Pinpoint the cell where the given text exists, returning its [x, y] midpoint coordinate. 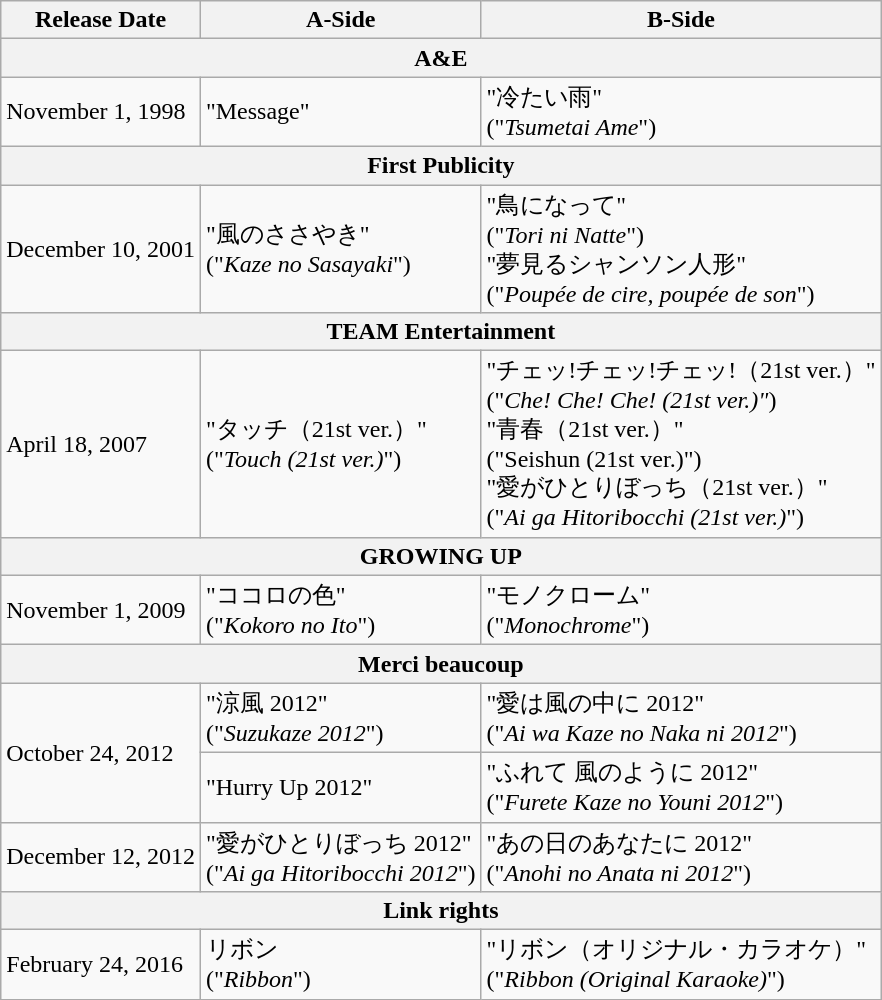
"風のささやき"("Kaze no Sasayaki") [340, 248]
"愛がひとりぼっち 2012"("Ai ga Hitoribocchi 2012") [340, 857]
November 1, 2009 [101, 610]
"モノクローム"("Monochrome") [681, 610]
B-Side [681, 20]
GROWING UP [441, 556]
リボン("Ribbon") [340, 965]
"涼風 2012"("Suzukaze 2012") [340, 718]
December 12, 2012 [101, 857]
Link rights [441, 911]
"あの日のあなたに 2012"("Anohi no Anata ni 2012") [681, 857]
October 24, 2012 [101, 752]
First Publicity [441, 165]
"ふれて 風のように 2012"("Furete Kaze no Youni 2012") [681, 787]
December 10, 2001 [101, 248]
"ココロの色"("Kokoro no Ito") [340, 610]
A-Side [340, 20]
April 18, 2007 [101, 444]
February 24, 2016 [101, 965]
"鳥になって"("Tori ni Natte")"夢見るシャンソン人形"("Poupée de cire, poupée de son") [681, 248]
TEAM Entertainment [441, 332]
Release Date [101, 20]
Merci beaucoup [441, 664]
"愛は風の中に 2012"("Ai wa Kaze no Naka ni 2012") [681, 718]
"冷たい雨"("Tsumetai Ame") [681, 112]
"チェッ!チェッ!チェッ!（21st ver.）"("Che! Che! Che! (21st ver.)")"青春（21st ver.）"("Seishun (21st ver.)")"愛がひとりぼっち（21st ver.）"("Ai ga Hitoribocchi (21st ver.)") [681, 444]
"タッチ（21st ver.）"("Touch (21st ver.)") [340, 444]
A&E [441, 58]
"リボン（オリジナル・カラオケ）"("Ribbon (Original Karaoke)") [681, 965]
November 1, 1998 [101, 112]
"Hurry Up 2012" [340, 787]
"Message" [340, 112]
